From the cell containing the given text, extract its center point as (X, Y) coordinate. 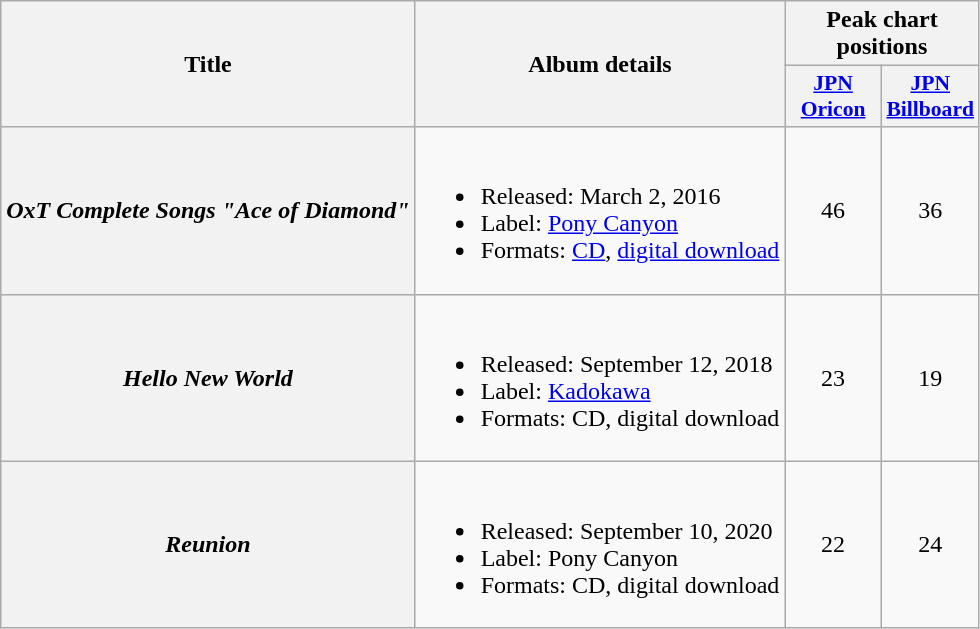
Album details (600, 64)
Released: September 10, 2020Label: Pony CanyonFormats: CD, digital download (600, 544)
Released: September 12, 2018Label: KadokawaFormats: CD, digital download (600, 378)
Hello New World (208, 378)
22 (834, 544)
Released: March 2, 2016Label: Pony CanyonFormats: CD, digital download (600, 210)
23 (834, 378)
OxT Complete Songs "Ace of Diamond" (208, 210)
JPNBillboard (930, 96)
Peak chart positions (882, 34)
24 (930, 544)
46 (834, 210)
JPNOricon (834, 96)
Reunion (208, 544)
19 (930, 378)
36 (930, 210)
Title (208, 64)
